Search for the cell housing the specified text and yield its [X, Y] center coordinate. 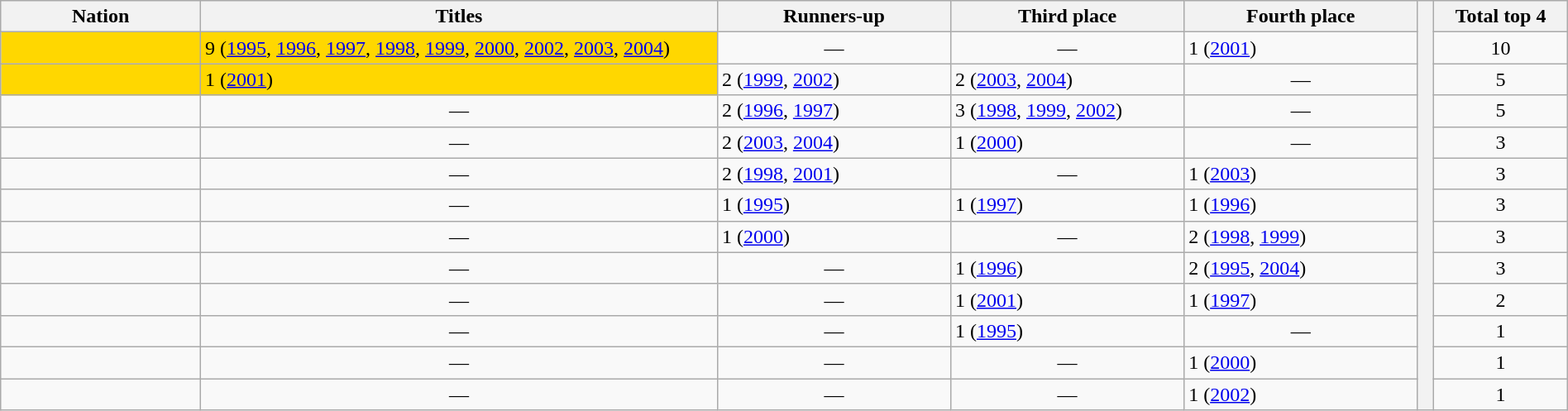
Total top 4 [1500, 17]
2 (1998, 2001) [834, 174]
3 (1998, 1999, 2002) [1067, 111]
2 (1998, 1999) [1301, 237]
10 [1500, 48]
Fourth place [1301, 17]
1 (2002) [1301, 394]
9 (1995, 1996, 1997, 1998, 1999, 2000, 2002, 2003, 2004) [460, 48]
Titles [460, 17]
2 (1999, 2002) [834, 79]
2 (1996, 1997) [834, 111]
2 (1995, 2004) [1301, 268]
2 [1500, 299]
Nation [101, 17]
Runners-up [834, 17]
1 (2003) [1301, 174]
Third place [1067, 17]
